Return the [x, y] coordinate for the center point of the cell that contains the specified text.  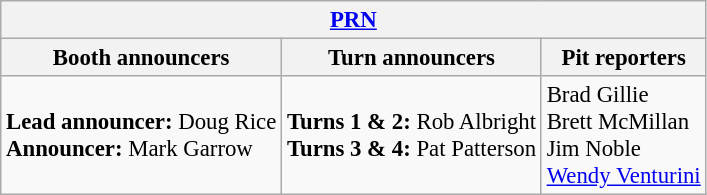
PRN [354, 20]
Booth announcers [142, 58]
Pit reporters [624, 58]
Turn announcers [412, 58]
Turns 1 & 2: Rob AlbrightTurns 3 & 4: Pat Patterson [412, 136]
Lead announcer: Doug RiceAnnouncer: Mark Garrow [142, 136]
Brad GillieBrett McMillanJim NobleWendy Venturini [624, 136]
